Find where the given text appears and provide that cell's center as (X, Y) coordinate. 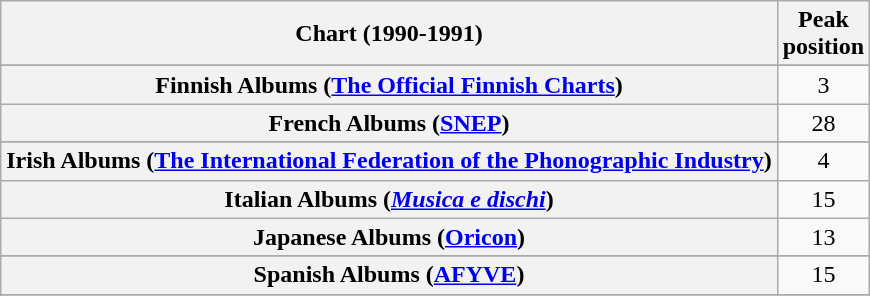
Finnish Albums (The Official Finnish Charts) (389, 85)
Irish Albums (The International Federation of the Phonographic Industry) (389, 161)
4 (823, 161)
Peakposition (823, 34)
Italian Albums (Musica e dischi) (389, 199)
Japanese Albums (Oricon) (389, 237)
Chart (1990-1991) (389, 34)
Spanish Albums (AFYVE) (389, 275)
French Albums (SNEP) (389, 123)
28 (823, 123)
3 (823, 85)
13 (823, 237)
